Detect which cell encompasses the target text, then output its (X, Y) center coordinate. 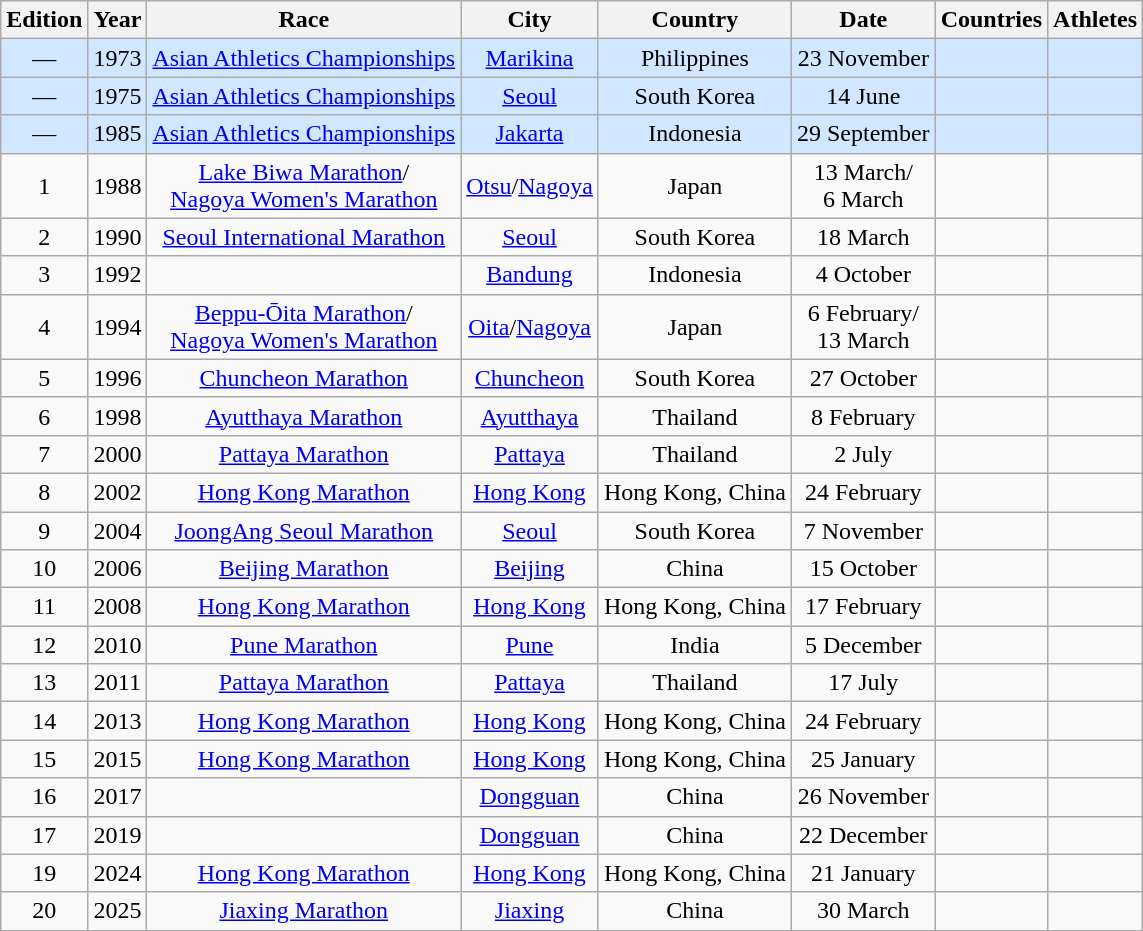
Ayutthaya (530, 416)
9 (44, 531)
22 December (863, 835)
Otsu/Nagoya (530, 186)
Chuncheon Marathon (304, 378)
2000 (118, 454)
8 (44, 492)
3 (44, 275)
Date (863, 20)
14 June (863, 96)
29 September (863, 134)
1992 (118, 275)
18 March (863, 237)
2015 (118, 759)
2006 (118, 569)
27 October (863, 378)
Beijing Marathon (304, 569)
India (694, 645)
Ayutthaya Marathon (304, 416)
Philippines (694, 58)
Seoul International Marathon (304, 237)
15 (44, 759)
8 February (863, 416)
1990 (118, 237)
Beijing (530, 569)
Pune (530, 645)
2013 (118, 721)
City (530, 20)
2011 (118, 683)
Jiaxing (530, 911)
14 (44, 721)
7 November (863, 531)
6 February/13 March (863, 326)
1985 (118, 134)
Jakarta (530, 134)
30 March (863, 911)
1994 (118, 326)
12 (44, 645)
1973 (118, 58)
2004 (118, 531)
2010 (118, 645)
Pune Marathon (304, 645)
5 (44, 378)
26 November (863, 797)
2 July (863, 454)
4 October (863, 275)
6 (44, 416)
1988 (118, 186)
4 (44, 326)
Marikina (530, 58)
Edition (44, 20)
Athletes (1096, 20)
17 February (863, 607)
Country (694, 20)
2024 (118, 873)
11 (44, 607)
Oita/Nagoya (530, 326)
2025 (118, 911)
20 (44, 911)
2019 (118, 835)
Lake Biwa Marathon/Nagoya Women's Marathon (304, 186)
1975 (118, 96)
2008 (118, 607)
13 (44, 683)
1998 (118, 416)
Beppu-Ōita Marathon/Nagoya Women's Marathon (304, 326)
2017 (118, 797)
5 December (863, 645)
2002 (118, 492)
15 October (863, 569)
21 January (863, 873)
23 November (863, 58)
13 March/6 March (863, 186)
Jiaxing Marathon (304, 911)
JoongAng Seoul Marathon (304, 531)
1996 (118, 378)
2 (44, 237)
Countries (991, 20)
Bandung (530, 275)
19 (44, 873)
10 (44, 569)
Race (304, 20)
Year (118, 20)
17 (44, 835)
17 July (863, 683)
7 (44, 454)
25 January (863, 759)
Chuncheon (530, 378)
1 (44, 186)
16 (44, 797)
